Return the (X, Y) coordinate for the center point of the cell that contains the specified text.  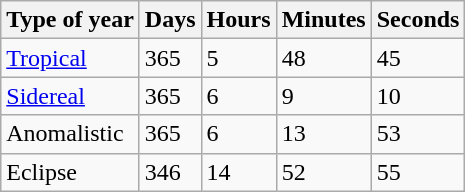
Minutes (324, 20)
55 (418, 172)
53 (418, 134)
Days (170, 20)
45 (418, 58)
346 (170, 172)
52 (324, 172)
Anomalistic (70, 134)
10 (418, 96)
13 (324, 134)
Hours (238, 20)
48 (324, 58)
Sidereal (70, 96)
5 (238, 58)
Seconds (418, 20)
Tropical (70, 58)
Type of year (70, 20)
9 (324, 96)
Eclipse (70, 172)
14 (238, 172)
